Determine the (X, Y) coordinate at the center of the cell enclosing the given text.  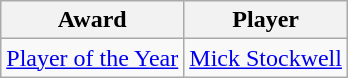
Player of the Year (92, 58)
Award (92, 20)
Player (266, 20)
Mick Stockwell (266, 58)
